Output the [X, Y] coordinate of the center of the cell containing the given text.  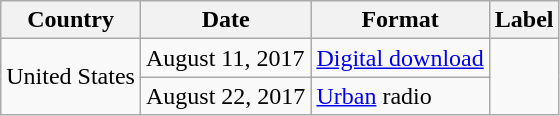
Country [71, 20]
Date [225, 20]
Label [524, 20]
Urban radio [400, 96]
Format [400, 20]
August 22, 2017 [225, 96]
August 11, 2017 [225, 58]
United States [71, 77]
Digital download [400, 58]
